Return (x, y) of the center of cell containing provided text 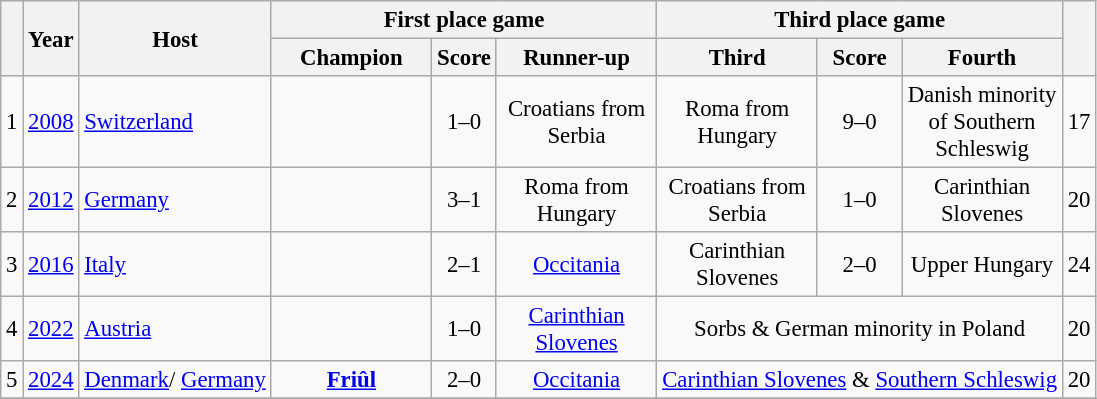
Upper Hungary (982, 264)
4 (12, 330)
9–0 (859, 122)
3 (12, 264)
Switzerland (175, 122)
Runner-up (576, 58)
Fourth (982, 58)
2022 (51, 330)
2–1 (464, 264)
Host (175, 38)
Year (51, 38)
24 (1078, 264)
Germany (175, 200)
2016 (51, 264)
3–1 (464, 200)
Sorbs & German minority in Poland (860, 330)
2012 (51, 200)
17 (1078, 122)
Danish minority of Southern Schleswig (982, 122)
1 (12, 122)
Third place game (860, 20)
Champion (352, 58)
2008 (51, 122)
2 (12, 200)
2–0 (859, 264)
Austria (175, 330)
First place game (464, 20)
Occitania (576, 264)
Third (738, 58)
Italy (175, 264)
